Determine the [x, y] coordinate at the center of the cell enclosing the given text.  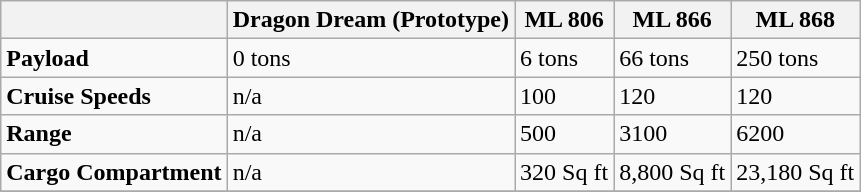
6 tons [564, 58]
100 [564, 96]
ML 806 [564, 20]
500 [564, 134]
Range [114, 134]
66 tons [672, 58]
0 tons [370, 58]
8,800 Sq ft [672, 172]
Cargo Compartment [114, 172]
320 Sq ft [564, 172]
6200 [796, 134]
Cruise Speeds [114, 96]
ML 868 [796, 20]
Payload [114, 58]
250 tons [796, 58]
ML 866 [672, 20]
23,180 Sq ft [796, 172]
3100 [672, 134]
Dragon Dream (Prototype) [370, 20]
